Output the [X, Y] coordinate of the center of the cell containing the given text.  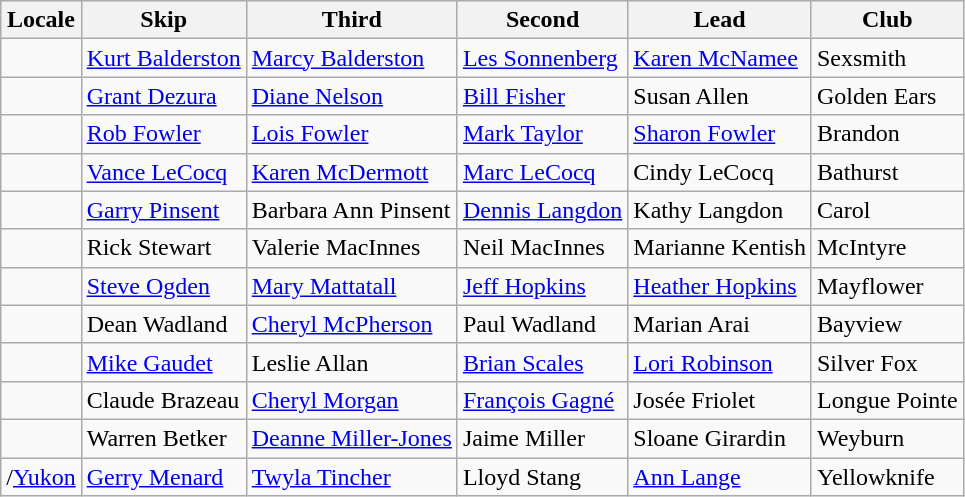
Mark Taylor [542, 134]
Karen McDermott [352, 172]
Lead [720, 20]
Mike Gaudet [164, 362]
Deanne Miller-Jones [352, 438]
Kurt Balderston [164, 58]
Bill Fisher [542, 96]
Club [887, 20]
Cheryl Morgan [352, 400]
Josée Friolet [720, 400]
Sharon Fowler [720, 134]
Lori Robinson [720, 362]
Neil MacInnes [542, 248]
François Gagné [542, 400]
Marian Arai [720, 324]
Golden Ears [887, 96]
Lois Fowler [352, 134]
Mayflower [887, 286]
Steve Ogden [164, 286]
Les Sonnenberg [542, 58]
Locale [41, 20]
Cheryl McPherson [352, 324]
Marcy Balderston [352, 58]
Brandon [887, 134]
Second [542, 20]
Sexsmith [887, 58]
Diane Nelson [352, 96]
Marianne Kentish [720, 248]
Dean Wadland [164, 324]
Claude Brazeau [164, 400]
Lloyd Stang [542, 477]
Rob Fowler [164, 134]
Rick Stewart [164, 248]
McIntyre [887, 248]
Skip [164, 20]
Leslie Allan [352, 362]
Ann Lange [720, 477]
Yellowknife [887, 477]
Silver Fox [887, 362]
Weyburn [887, 438]
Third [352, 20]
Grant Dezura [164, 96]
Cindy LeCocq [720, 172]
Gerry Menard [164, 477]
Bayview [887, 324]
Karen McNamee [720, 58]
Kathy Langdon [720, 210]
/Yukon [41, 477]
Brian Scales [542, 362]
Paul Wadland [542, 324]
Twyla Tincher [352, 477]
Susan Allen [720, 96]
Garry Pinsent [164, 210]
Jaime Miller [542, 438]
Longue Pointe [887, 400]
Heather Hopkins [720, 286]
Jeff Hopkins [542, 286]
Barbara Ann Pinsent [352, 210]
Mary Mattatall [352, 286]
Bathurst [887, 172]
Sloane Girardin [720, 438]
Valerie MacInnes [352, 248]
Dennis Langdon [542, 210]
Marc LeCocq [542, 172]
Vance LeCocq [164, 172]
Carol [887, 210]
Warren Betker [164, 438]
